For the text-containing cell, return its midpoint in (x, y) coordinate format. 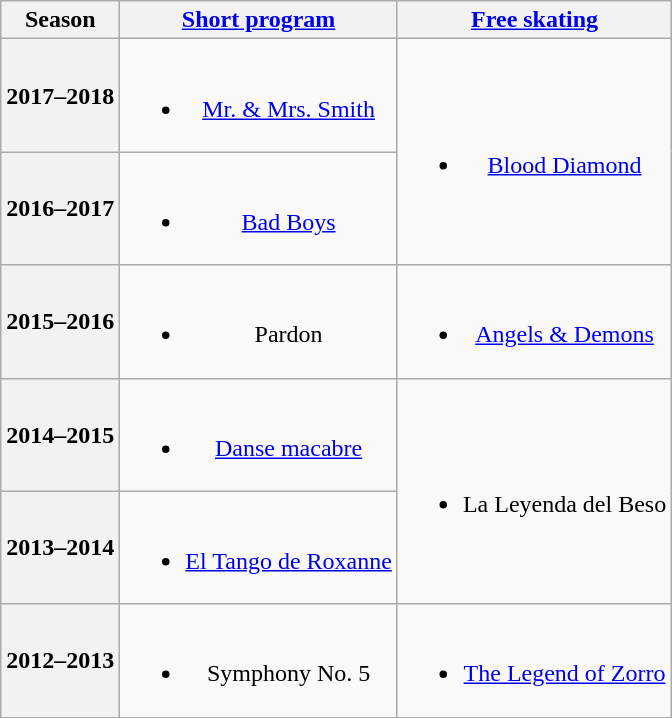
Danse macabre (259, 434)
2016–2017 (60, 208)
Free skating (534, 20)
Angels & Demons (534, 322)
Season (60, 20)
2017–2018 (60, 96)
El Tango de Roxanne (259, 548)
The Legend of Zorro (534, 660)
Symphony No. 5 (259, 660)
2014–2015 (60, 434)
2015–2016 (60, 322)
2013–2014 (60, 548)
Bad Boys (259, 208)
Blood Diamond (534, 152)
La Leyenda del Beso (534, 491)
Pardon (259, 322)
Short program (259, 20)
2012–2013 (60, 660)
Mr. & Mrs. Smith (259, 96)
